From the cell containing the given text, extract its center point as (X, Y) coordinate. 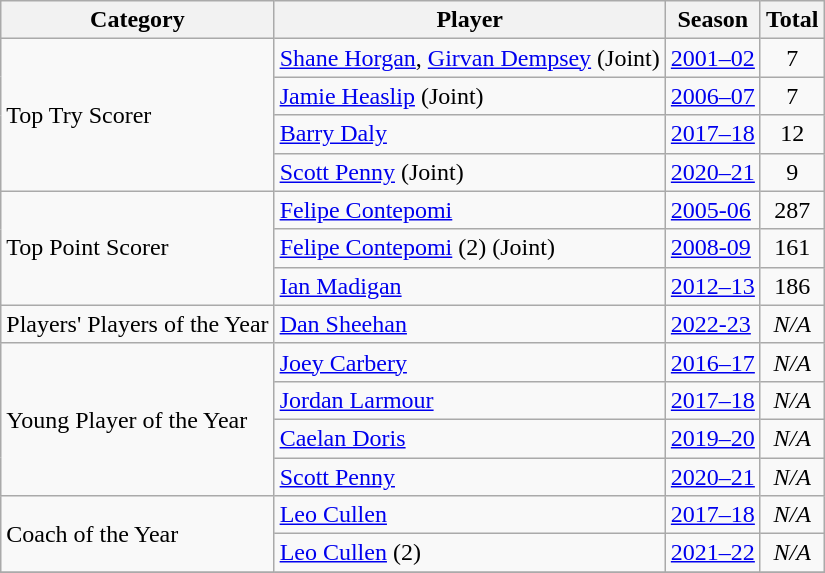
9 (792, 172)
2008-09 (712, 248)
2001–02 (712, 58)
Ian Madigan (470, 286)
Leo Cullen (470, 515)
Felipe Contepomi (470, 210)
Season (712, 20)
Top Try Scorer (138, 115)
2006–07 (712, 96)
2016–17 (712, 362)
2005-06 (712, 210)
12 (792, 134)
Leo Cullen (2) (470, 553)
2021–22 (712, 553)
Dan Sheehan (470, 324)
Joey Carbery (470, 362)
Category (138, 20)
2022-23 (712, 324)
Felipe Contepomi (2) (Joint) (470, 248)
287 (792, 210)
Jamie Heaslip (Joint) (470, 96)
Jordan Larmour (470, 400)
Caelan Doris (470, 438)
2019–20 (712, 438)
161 (792, 248)
Coach of the Year (138, 534)
Player (470, 20)
Young Player of the Year (138, 419)
Scott Penny (470, 477)
186 (792, 286)
Scott Penny (Joint) (470, 172)
Players' Players of the Year (138, 324)
Top Point Scorer (138, 248)
Shane Horgan, Girvan Dempsey (Joint) (470, 58)
2012–13 (712, 286)
Total (792, 20)
Barry Daly (470, 134)
